Extract the [x, y] coordinate from the center of the cell holding the provided text.  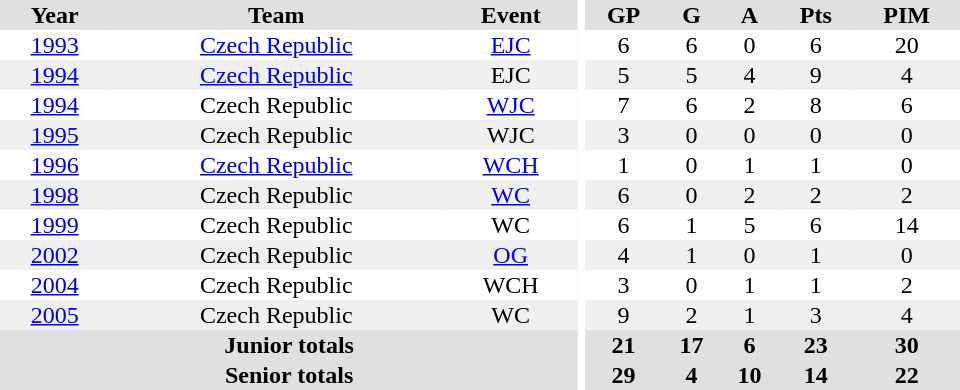
1993 [54, 45]
Event [510, 15]
30 [906, 345]
2002 [54, 255]
A [749, 15]
GP [624, 15]
Senior totals [289, 375]
7 [624, 105]
21 [624, 345]
Junior totals [289, 345]
2004 [54, 285]
OG [510, 255]
29 [624, 375]
17 [692, 345]
G [692, 15]
22 [906, 375]
20 [906, 45]
2005 [54, 315]
Pts [816, 15]
1998 [54, 195]
10 [749, 375]
1995 [54, 135]
23 [816, 345]
1999 [54, 225]
1996 [54, 165]
8 [816, 105]
Team [276, 15]
PIM [906, 15]
Year [54, 15]
